Locate the cell with the specified text and output its [x, y] center coordinate. 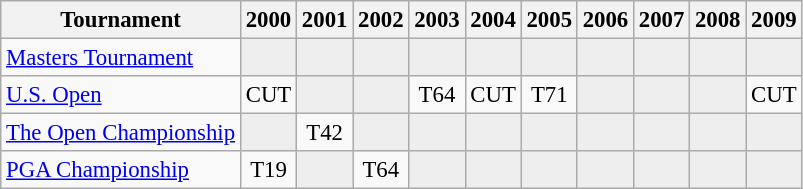
Tournament [121, 20]
The Open Championship [121, 133]
2009 [774, 20]
Masters Tournament [121, 58]
T19 [268, 170]
T71 [549, 95]
2003 [437, 20]
2007 [661, 20]
2005 [549, 20]
2008 [718, 20]
T42 [325, 133]
2002 [381, 20]
2001 [325, 20]
2004 [493, 20]
2006 [605, 20]
PGA Championship [121, 170]
2000 [268, 20]
U.S. Open [121, 95]
